From the cell containing the given text, extract its center point as [x, y] coordinate. 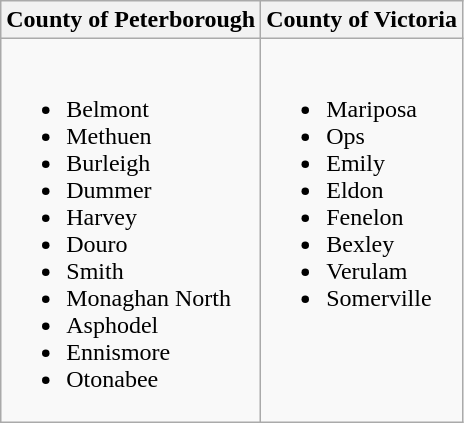
County of Peterborough [131, 20]
MariposaOpsEmilyEldonFenelonBexleyVerulamSomerville [362, 230]
County of Victoria [362, 20]
BelmontMethuenBurleighDummerHarveyDouroSmithMonaghan NorthAsphodelEnnismoreOtonabee [131, 230]
